Locate the cell with the specified text and output its (X, Y) center coordinate. 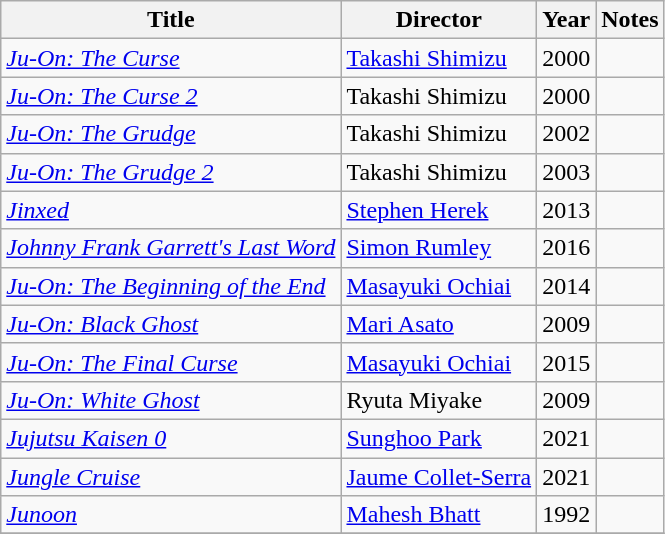
Junoon (171, 515)
Ju-On: The Final Curse (171, 362)
Mari Asato (439, 324)
Sunghoo Park (439, 438)
2013 (566, 210)
Ju-On: The Curse 2 (171, 96)
Ju-On: The Grudge (171, 134)
2014 (566, 286)
Mahesh Bhatt (439, 515)
2002 (566, 134)
1992 (566, 515)
Title (171, 20)
Ju-On: Black Ghost (171, 324)
2016 (566, 248)
Director (439, 20)
Stephen Herek (439, 210)
Simon Rumley (439, 248)
Ju-On: The Grudge 2 (171, 172)
2003 (566, 172)
Jungle Cruise (171, 477)
Ryuta Miyake (439, 400)
Ju-On: White Ghost (171, 400)
Year (566, 20)
Ju-On: The Beginning of the End (171, 286)
2015 (566, 362)
Jinxed (171, 210)
Jaume Collet-Serra (439, 477)
Ju-On: The Curse (171, 58)
Jujutsu Kaisen 0 (171, 438)
Notes (630, 20)
Johnny Frank Garrett's Last Word (171, 248)
